Determine the [X, Y] coordinate at the center of the cell enclosing the given text.  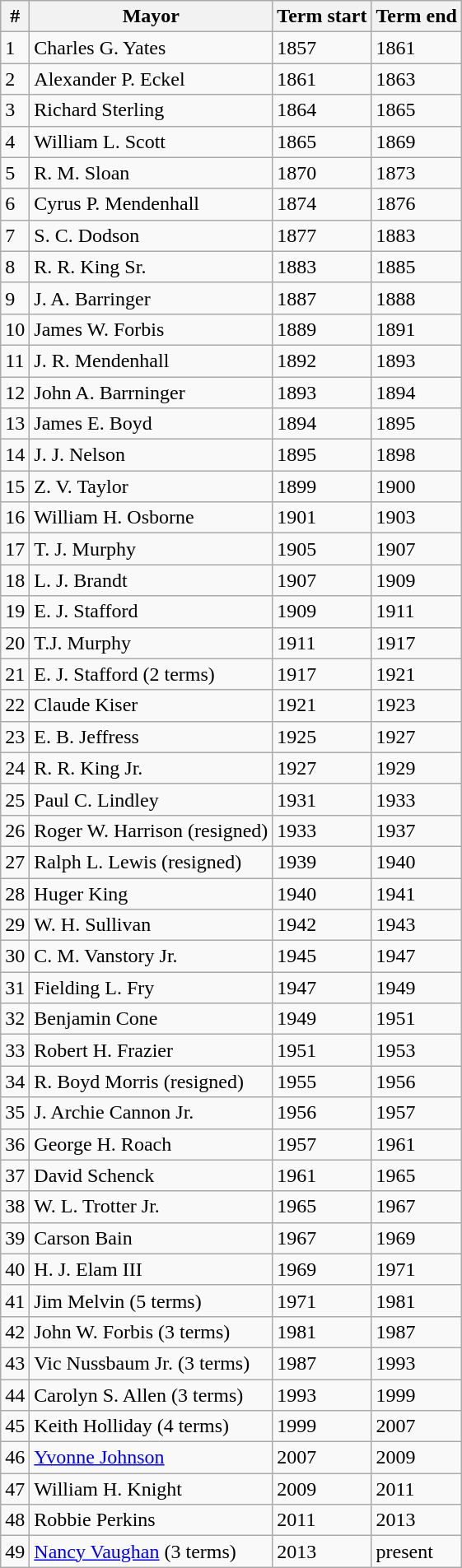
1870 [322, 173]
22 [15, 705]
9 [15, 298]
11 [15, 361]
R. M. Sloan [152, 173]
1899 [322, 486]
2 [15, 79]
27 [15, 862]
William H. Osborne [152, 518]
1 [15, 48]
12 [15, 393]
1945 [322, 956]
1929 [417, 768]
1923 [417, 705]
1863 [417, 79]
31 [15, 988]
33 [15, 1050]
J. A. Barringer [152, 298]
1931 [322, 799]
1905 [322, 549]
35 [15, 1113]
Fielding L. Fry [152, 988]
James W. Forbis [152, 329]
present [417, 1552]
20 [15, 643]
1887 [322, 298]
T.J. Murphy [152, 643]
18 [15, 580]
E. J. Stafford [152, 612]
Benjamin Cone [152, 1019]
T. J. Murphy [152, 549]
W. H. Sullivan [152, 925]
1939 [322, 862]
Alexander P. Eckel [152, 79]
Z. V. Taylor [152, 486]
H. J. Elam III [152, 1269]
21 [15, 674]
32 [15, 1019]
19 [15, 612]
5 [15, 173]
1903 [417, 518]
Charles G. Yates [152, 48]
7 [15, 235]
1885 [417, 267]
24 [15, 768]
Huger King [152, 893]
1874 [322, 204]
Cyrus P. Mendenhall [152, 204]
1900 [417, 486]
E. B. Jeffress [152, 737]
15 [15, 486]
29 [15, 925]
James E. Boyd [152, 424]
47 [15, 1489]
1857 [322, 48]
Term start [322, 16]
Claude Kiser [152, 705]
E. J. Stafford (2 terms) [152, 674]
David Schenck [152, 1175]
Keith Holliday (4 terms) [152, 1426]
R. R. King Jr. [152, 768]
36 [15, 1144]
49 [15, 1552]
48 [15, 1520]
13 [15, 424]
38 [15, 1207]
34 [15, 1082]
37 [15, 1175]
Richard Sterling [152, 110]
10 [15, 329]
17 [15, 549]
14 [15, 455]
W. L. Trotter Jr. [152, 1207]
John W. Forbis (3 terms) [152, 1332]
Yvonne Johnson [152, 1458]
Vic Nussbaum Jr. (3 terms) [152, 1363]
6 [15, 204]
26 [15, 831]
1955 [322, 1082]
Robbie Perkins [152, 1520]
41 [15, 1300]
1889 [322, 329]
Jim Melvin (5 terms) [152, 1300]
J. J. Nelson [152, 455]
William H. Knight [152, 1489]
25 [15, 799]
# [15, 16]
23 [15, 737]
Robert H. Frazier [152, 1050]
1901 [322, 518]
1888 [417, 298]
1873 [417, 173]
L. J. Brandt [152, 580]
Roger W. Harrison (resigned) [152, 831]
Carolyn S. Allen (3 terms) [152, 1395]
1937 [417, 831]
Paul C. Lindley [152, 799]
8 [15, 267]
S. C. Dodson [152, 235]
39 [15, 1238]
1877 [322, 235]
45 [15, 1426]
Mayor [152, 16]
42 [15, 1332]
J. Archie Cannon Jr. [152, 1113]
44 [15, 1395]
Ralph L. Lewis (resigned) [152, 862]
1943 [417, 925]
1953 [417, 1050]
40 [15, 1269]
George H. Roach [152, 1144]
William L. Scott [152, 142]
3 [15, 110]
28 [15, 893]
R. R. King Sr. [152, 267]
C. M. Vanstory Jr. [152, 956]
R. Boyd Morris (resigned) [152, 1082]
43 [15, 1363]
1941 [417, 893]
46 [15, 1458]
1892 [322, 361]
1869 [417, 142]
30 [15, 956]
1925 [322, 737]
1864 [322, 110]
Term end [417, 16]
1891 [417, 329]
1876 [417, 204]
Carson Bain [152, 1238]
16 [15, 518]
John A. Barrninger [152, 393]
4 [15, 142]
J. R. Mendenhall [152, 361]
1942 [322, 925]
1898 [417, 455]
Nancy Vaughan (3 terms) [152, 1552]
